Find where the given text appears and provide that cell's center as [X, Y] coordinate. 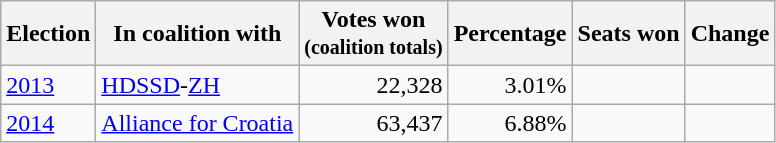
Change [730, 34]
Alliance for Croatia [198, 123]
HDSSD-ZH [198, 85]
Votes won(coalition totals) [374, 34]
2014 [48, 123]
3.01% [510, 85]
In coalition with [198, 34]
2013 [48, 85]
63,437 [374, 123]
22,328 [374, 85]
6.88% [510, 123]
Seats won [628, 34]
Election [48, 34]
Percentage [510, 34]
